Return the (x, y) coordinate for the center point of the cell that contains the specified text.  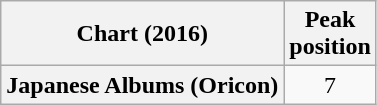
7 (330, 85)
Chart (2016) (142, 34)
Japanese Albums (Oricon) (142, 85)
Peakposition (330, 34)
